Locate the cell with the specified text and output its (x, y) center coordinate. 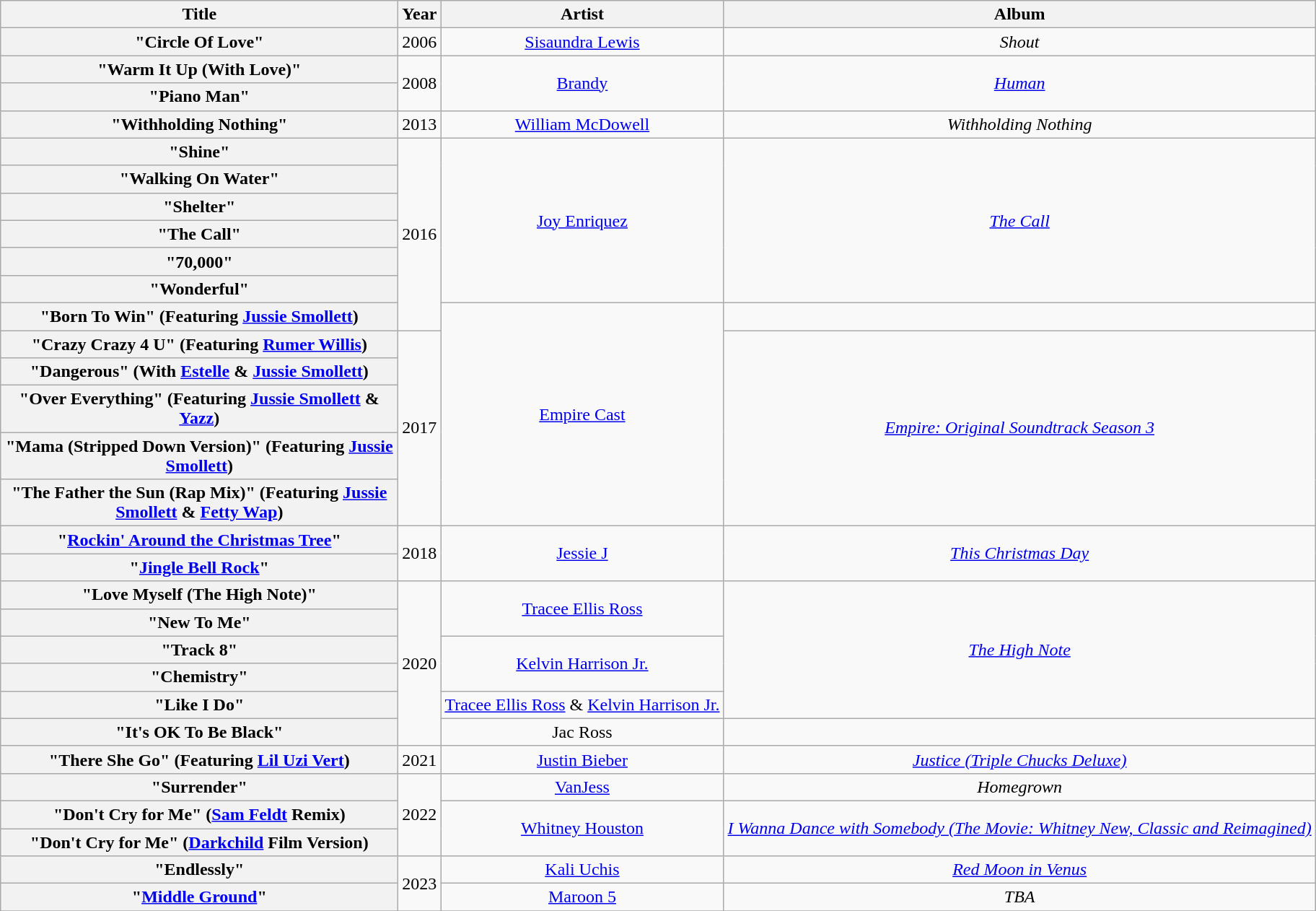
"Endlessly" (199, 870)
Title (199, 14)
"Shine" (199, 152)
"Don't Cry for Me" (Darkchild Film Version) (199, 842)
Kali Uchis (582, 870)
2020 (420, 663)
"Circle Of Love" (199, 42)
"Surrender" (199, 787)
"Rockin' Around the Christmas Tree" (199, 540)
"Withholding Nothing" (199, 124)
Homegrown (1019, 787)
Tracee Ellis Ross & Kelvin Harrison Jr. (582, 705)
"Chemistry" (199, 677)
"Mama (Stripped Down Version)" (Featuring Jussie Smollett) (199, 456)
The High Note (1019, 650)
2008 (420, 83)
Joy Enriquez (582, 220)
"Track 8" (199, 650)
Jessie J (582, 554)
Human (1019, 83)
"Middle Ground" (199, 897)
"Over Everything" (Featuring Jussie Smollett & Yazz) (199, 409)
Kelvin Harrison Jr. (582, 663)
Year (420, 14)
"Walking On Water" (199, 179)
Whitney Houston (582, 828)
2006 (420, 42)
TBA (1019, 897)
Tracee Ellis Ross (582, 609)
"Don't Cry for Me" (Sam Feldt Remix) (199, 814)
"Piano Man" (199, 97)
William McDowell (582, 124)
"Crazy Crazy 4 U" (Featuring Rumer Willis) (199, 344)
2018 (420, 554)
Brandy (582, 83)
"70,000" (199, 261)
"Dangerous" (With Estelle & Jussie Smollett) (199, 372)
Red Moon in Venus (1019, 870)
"The Father the Sun (Rap Mix)" (Featuring Jussie Smollett & Fetty Wap) (199, 502)
"It's OK To Be Black" (199, 732)
2017 (420, 429)
2021 (420, 759)
"There She Go" (Featuring Lil Uzi Vert) (199, 759)
"Born To Win" (Featuring Jussie Smollett) (199, 316)
Album (1019, 14)
This Christmas Day (1019, 554)
"Love Myself (The High Note)" (199, 595)
Jac Ross (582, 732)
Shout (1019, 42)
VanJess (582, 787)
2023 (420, 884)
"Warm It Up (With Love)" (199, 69)
I Wanna Dance with Somebody (The Movie: Whitney New, Classic and Reimagined) (1019, 828)
Justice (Triple Chucks Deluxe) (1019, 759)
Empire: Original Soundtrack Season 3 (1019, 429)
2013 (420, 124)
Sisaundra Lewis (582, 42)
"The Call" (199, 234)
"Jingle Bell Rock" (199, 567)
"Like I Do" (199, 705)
Maroon 5 (582, 897)
"Wonderful" (199, 289)
2022 (420, 814)
The Call (1019, 220)
2016 (420, 234)
"Shelter" (199, 206)
Withholding Nothing (1019, 124)
Justin Bieber (582, 759)
"New To Me" (199, 622)
Empire Cast (582, 414)
Artist (582, 14)
